Find where the given text appears and provide that cell's center as [x, y] coordinate. 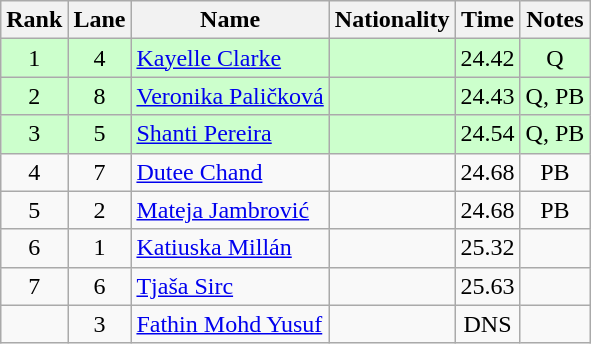
25.32 [488, 248]
24.54 [488, 134]
Rank [34, 20]
Shanti Pereira [230, 134]
Nationality [392, 20]
Mateja Jambrović [230, 210]
Notes [555, 20]
Veronika Paličková [230, 96]
24.42 [488, 58]
DNS [488, 324]
Katiuska Millán [230, 248]
Fathin Mohd Yusuf [230, 324]
8 [100, 96]
Name [230, 20]
24.43 [488, 96]
Tjaša Sirc [230, 286]
Lane [100, 20]
Kayelle Clarke [230, 58]
Q [555, 58]
25.63 [488, 286]
Dutee Chand [230, 172]
Time [488, 20]
